Return (x, y) of the center of cell containing provided text 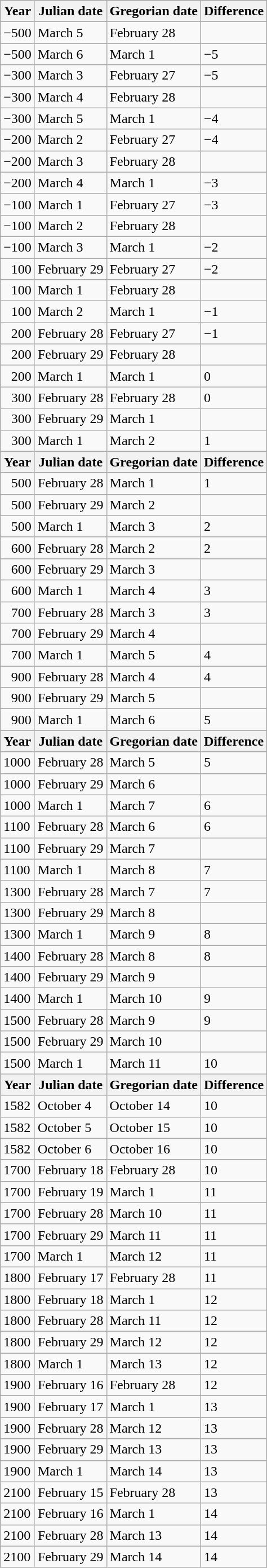
October 16 (153, 1149)
October 15 (153, 1127)
October 14 (153, 1106)
February 15 (70, 1492)
October 6 (70, 1149)
October 5 (70, 1127)
February 19 (70, 1192)
October 4 (70, 1106)
